Extract the [X, Y] coordinate from the center of the cell holding the provided text.  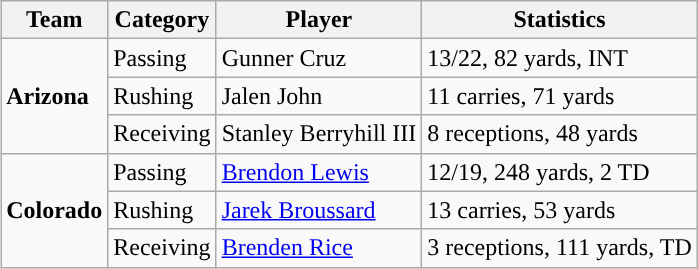
Team [54, 20]
Colorado [54, 210]
Gunner Cruz [319, 58]
Stanley Berryhill III [319, 134]
Arizona [54, 96]
13/22, 82 yards, INT [560, 58]
3 receptions, 111 yards, TD [560, 248]
Player [319, 20]
12/19, 248 yards, 2 TD [560, 172]
Brenden Rice [319, 248]
Category [162, 20]
13 carries, 53 yards [560, 210]
8 receptions, 48 yards [560, 134]
11 carries, 71 yards [560, 96]
Statistics [560, 20]
Jarek Broussard [319, 210]
Brendon Lewis [319, 172]
Jalen John [319, 96]
